From the cell containing the given text, extract its center point as [X, Y] coordinate. 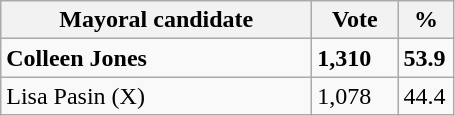
44.4 [426, 96]
Colleen Jones [156, 58]
Mayoral candidate [156, 20]
% [426, 20]
1,078 [355, 96]
53.9 [426, 58]
1,310 [355, 58]
Vote [355, 20]
Lisa Pasin (X) [156, 96]
